Locate the cell with the specified text and output its [X, Y] center coordinate. 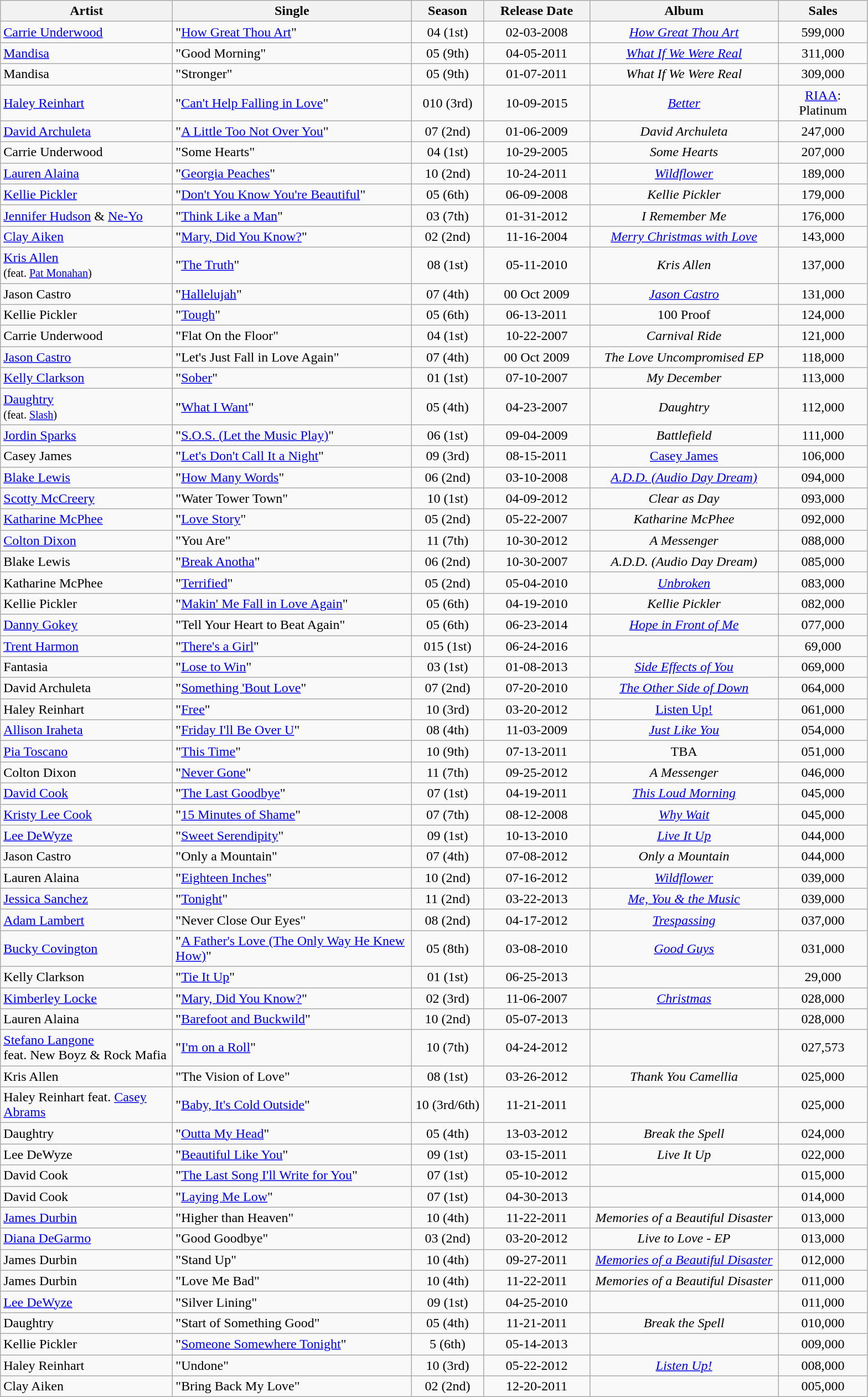
"Only a Mountain" [292, 857]
Kris Allen(feat. Pat Monahan) [86, 265]
113,000 [823, 378]
"Laying Me Low" [292, 1197]
"A Father's Love (The Only Way He Knew How)" [292, 948]
10 (7th) [447, 1048]
"Someone Somewhere Tonight" [292, 1344]
Scotty McCreery [86, 498]
Sales [823, 11]
02 (3rd) [447, 998]
04-09-2012 [537, 498]
Merry Christmas with Love [684, 236]
29,000 [823, 977]
06-13-2011 [537, 315]
Artist [86, 11]
031,000 [823, 948]
10 (9th) [447, 751]
106,000 [823, 456]
"The Truth" [292, 265]
I Remember Me [684, 215]
Battlefield [684, 435]
13-03-2012 [537, 1133]
027,573 [823, 1048]
100 Proof [684, 315]
"Start of Something Good" [292, 1323]
05-04-2010 [537, 582]
06-09-2008 [537, 194]
Good Guys [684, 948]
11-16-2004 [537, 236]
69,000 [823, 646]
"Tell Your Heart to Beat Again" [292, 625]
"There's a Girl" [292, 646]
"Tough" [292, 315]
"Undone" [292, 1365]
Diana DeGarmo [86, 1239]
082,000 [823, 604]
"Don't You Know You're Beautiful" [292, 194]
176,000 [823, 215]
599,000 [823, 32]
"Higher than Heaven" [292, 1218]
The Love Uncompromised EP [684, 357]
01-08-2013 [537, 667]
04-05-2011 [537, 53]
207,000 [823, 152]
012,000 [823, 1260]
07-20-2010 [537, 688]
05-22-2012 [537, 1365]
"Can't Help Falling in Love" [292, 103]
137,000 [823, 265]
077,000 [823, 625]
04-17-2012 [537, 920]
085,000 [823, 561]
10-30-2012 [537, 540]
The Other Side of Down [684, 688]
Kristy Lee Cook [86, 815]
Better [684, 103]
01-06-2009 [537, 131]
08-15-2011 [537, 456]
5 (6th) [447, 1344]
Daughtry(feat. Slash) [86, 406]
TBA [684, 751]
06 (1st) [447, 435]
094,000 [823, 477]
131,000 [823, 294]
03-15-2011 [537, 1154]
"Barefoot and Buckwild" [292, 1019]
093,000 [823, 498]
"The Last Song I'll Write for You" [292, 1176]
"Stand Up" [292, 1260]
010,000 [823, 1323]
07-16-2012 [537, 878]
083,000 [823, 582]
07-13-2011 [537, 751]
"A Little Too Not Over You" [292, 131]
008,000 [823, 1365]
This Loud Morning [684, 793]
309,000 [823, 74]
09 (3rd) [447, 456]
Fantasia [86, 667]
"How Great Thou Art" [292, 32]
Jessica Sanchez [86, 899]
189,000 [823, 173]
"What I Want" [292, 406]
"Never Gone" [292, 772]
05-10-2012 [537, 1176]
05-11-2010 [537, 265]
10-24-2011 [537, 173]
061,000 [823, 709]
088,000 [823, 540]
"How Many Words" [292, 477]
Some Hearts [684, 152]
"Bring Back My Love" [292, 1386]
005,000 [823, 1386]
118,000 [823, 357]
07 (7th) [447, 815]
"Hallelujah" [292, 294]
03 (1st) [447, 667]
08 (2nd) [447, 920]
"Good Goodbye" [292, 1239]
069,000 [823, 667]
RIAA: Platinum [823, 103]
051,000 [823, 751]
Bucky Covington [86, 948]
10-13-2010 [537, 836]
04-19-2011 [537, 793]
05-14-2013 [537, 1344]
10-22-2007 [537, 336]
"Sober" [292, 378]
"The Last Goodbye" [292, 793]
311,000 [823, 53]
Live to Love - EP [684, 1239]
10-29-2005 [537, 152]
"Think Like a Man" [292, 215]
Season [447, 11]
046,000 [823, 772]
Carnival Ride [684, 336]
015,000 [823, 1176]
08-12-2008 [537, 815]
06-23-2014 [537, 625]
03-26-2012 [537, 1076]
Jennifer Hudson & Ne-Yo [86, 215]
"Free" [292, 709]
03-22-2013 [537, 899]
12-20-2011 [537, 1386]
01-31-2012 [537, 215]
05-07-2013 [537, 1019]
"Sweet Serendipity" [292, 836]
06-24-2016 [537, 646]
Danny Gokey [86, 625]
My December [684, 378]
"Eighteen Inches" [292, 878]
Pia Toscano [86, 751]
054,000 [823, 730]
Clear as Day [684, 498]
05 (8th) [447, 948]
09-25-2012 [537, 772]
037,000 [823, 920]
009,000 [823, 1344]
"Makin' Me Fall in Love Again" [292, 604]
Haley Reinhart feat. Casey Abrams [86, 1105]
022,000 [823, 1154]
08 (4th) [447, 730]
03-08-2010 [537, 948]
"Georgia Peaches" [292, 173]
"Water Tower Town" [292, 498]
"Some Hearts" [292, 152]
"This Time" [292, 751]
03 (2nd) [447, 1239]
Christmas [684, 998]
03-10-2008 [537, 477]
Album [684, 11]
"Love Story" [292, 519]
"Flat On the Floor" [292, 336]
Hope in Front of Me [684, 625]
"Silver Lining" [292, 1302]
092,000 [823, 519]
10 (3rd/6th) [447, 1105]
09-04-2009 [537, 435]
179,000 [823, 194]
"S.O.S. (Let the Music Play)" [292, 435]
Thank You Camellia [684, 1076]
Stefano Langone feat. New Boyz & Rock Mafia [86, 1048]
07-10-2007 [537, 378]
"Beautiful Like You" [292, 1154]
"15 Minutes of Shame" [292, 815]
"Break Anotha" [292, 561]
"I'm on a Roll" [292, 1048]
"The Vision of Love" [292, 1076]
024,000 [823, 1133]
Kimberley Locke [86, 998]
04-19-2010 [537, 604]
"Outta My Head" [292, 1133]
"Something 'Bout Love" [292, 688]
"Lose to Win" [292, 667]
Release Date [537, 11]
"Baby, It's Cold Outside" [292, 1105]
124,000 [823, 315]
04-23-2007 [537, 406]
064,000 [823, 688]
"Good Morning" [292, 53]
"Love Me Bad" [292, 1281]
11-03-2009 [537, 730]
015 (1st) [447, 646]
121,000 [823, 336]
Just Like You [684, 730]
Only a Mountain [684, 857]
Me, You & the Music [684, 899]
11-06-2007 [537, 998]
"Never Close Our Eyes" [292, 920]
"Tie It Up" [292, 977]
10-09-2015 [537, 103]
04-25-2010 [537, 1302]
"Stronger" [292, 74]
"Let's Just Fall in Love Again" [292, 357]
111,000 [823, 435]
Single [292, 11]
"Terrified" [292, 582]
Unbroken [684, 582]
04-30-2013 [537, 1197]
Trent Harmon [86, 646]
10 (1st) [447, 498]
05-22-2007 [537, 519]
143,000 [823, 236]
01-07-2011 [537, 74]
"You Are" [292, 540]
Adam Lambert [86, 920]
04-24-2012 [537, 1048]
How Great Thou Art [684, 32]
07-08-2012 [537, 857]
"Friday I'll Be Over U" [292, 730]
09-27-2011 [537, 1260]
"Let's Don't Call It a Night" [292, 456]
Why Wait [684, 815]
010 (3rd) [447, 103]
"Tonight" [292, 899]
Trespassing [684, 920]
Allison Iraheta [86, 730]
Jordin Sparks [86, 435]
Side Effects of You [684, 667]
014,000 [823, 1197]
06-25-2013 [537, 977]
11 (2nd) [447, 899]
247,000 [823, 131]
02-03-2008 [537, 32]
03 (7th) [447, 215]
112,000 [823, 406]
10-30-2007 [537, 561]
